Scan for the cell matching the given text and deliver its (X, Y) coordinate at center. 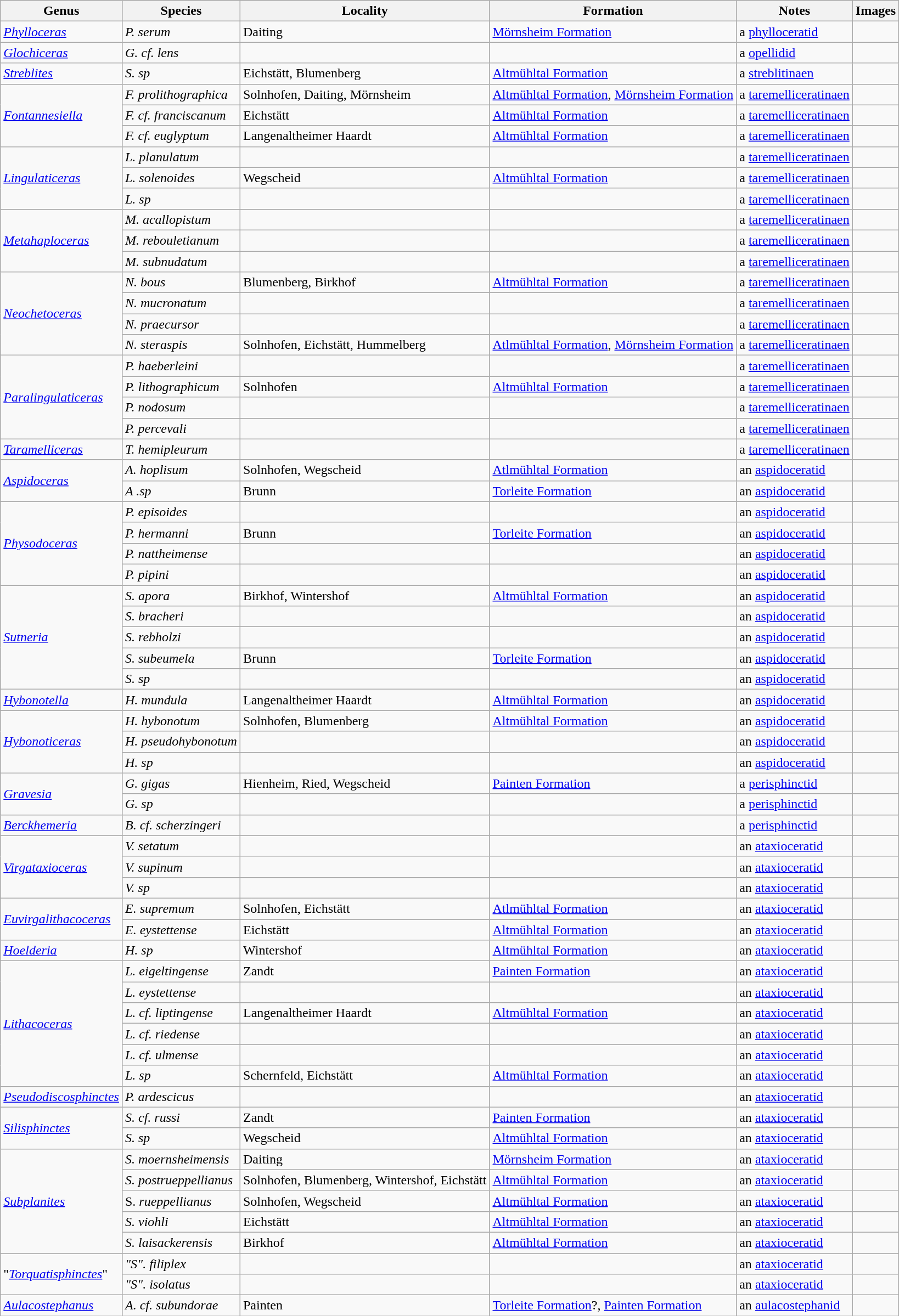
H. hybonotum (181, 721)
A .sp (181, 491)
Neochetoceras (61, 314)
Species (181, 11)
L. cf. ulmense (181, 1055)
P. nattheimense (181, 553)
Notes (795, 11)
a opellidid (795, 53)
Genus (61, 11)
H. pseudohybonotum (181, 742)
P. episoides (181, 512)
Blumenberg, Birkhof (364, 283)
Streblites (61, 74)
M. subnudatum (181, 262)
Virgataxioceras (61, 867)
Hoelderia (61, 951)
L. planulatum (181, 157)
Fontannesiella (61, 115)
Glochiceras (61, 53)
S. rebholzi (181, 637)
G. sp (181, 804)
a phylloceratid (795, 32)
Locality (364, 11)
Sutneria (61, 637)
"Torquatisphinctes" (61, 1274)
Lithacoceras (61, 1024)
N. bous (181, 283)
an aulacostephanid (795, 1306)
G. gigas (181, 783)
P. pipini (181, 574)
P. hermanni (181, 533)
S. cf. russi (181, 1117)
Solnhofen, Blumenberg (364, 721)
E. eystettense (181, 930)
H. mundula (181, 700)
Hienheim, Ried, Wegscheid (364, 783)
L. solenoides (181, 178)
Gravesia (61, 794)
M. rebouletianum (181, 240)
Subplanites (61, 1201)
F. prolithographica (181, 94)
Metahaploceras (61, 240)
F. cf. franciscanum (181, 115)
Atlmühltal Formation, Mörnsheim Formation (613, 345)
"S". filiplex (181, 1263)
E. supremum (181, 908)
B. cf. scherzingeri (181, 825)
V. supinum (181, 867)
Solnhofen, Eichstätt (364, 908)
S. rueppellianus (181, 1201)
Altmühltal Formation, Mörnsheim Formation (613, 94)
L. eigeltingense (181, 972)
P. percevali (181, 428)
S. laisackerensis (181, 1242)
S. bracheri (181, 617)
L. eystettense (181, 992)
S. viohli (181, 1222)
Paralingulaticeras (61, 397)
F. cf. euglyptum (181, 136)
N. mucronatum (181, 303)
V. sp (181, 888)
Hybonotella (61, 700)
Phylloceras (61, 32)
L. cf. liptingense (181, 1013)
P. serum (181, 32)
P. ardescicus (181, 1097)
G. cf. lens (181, 53)
Birkhof, Wintershof (364, 595)
Painten (364, 1306)
Solnhofen, Blumenberg, Wintershof, Eichstätt (364, 1180)
Schernfeld, Eichstätt (364, 1076)
P. haeberleini (181, 366)
Torleite Formation?, Painten Formation (613, 1306)
Birkhof (364, 1242)
S. apora (181, 595)
S. subeumela (181, 658)
Wintershof (364, 951)
A. cf. subundorae (181, 1306)
Euvirgalithacoceras (61, 919)
Solnhofen, Daiting, Mörnsheim (364, 94)
Images (875, 11)
Berckhemeria (61, 825)
N. praecursor (181, 324)
Formation (613, 11)
V. setatum (181, 846)
Aulacostephanus (61, 1306)
S. moernsheimensis (181, 1159)
Aspidoceras (61, 481)
T. hemipleurum (181, 449)
Silisphinctes (61, 1128)
"S". isolatus (181, 1285)
Hybonoticeras (61, 742)
S. postrueppellianus (181, 1180)
N. steraspis (181, 345)
Eichstätt, Blumenberg (364, 74)
Physodoceras (61, 543)
Solnhofen, Eichstätt, Hummelberg (364, 345)
Taramelliceras (61, 449)
M. acallopistum (181, 219)
A. hoplisum (181, 470)
L. cf. riedense (181, 1034)
Pseudodiscosphinctes (61, 1097)
P. nodosum (181, 408)
a streblitinaen (795, 74)
P. lithographicum (181, 387)
Lingulaticeras (61, 178)
Solnhofen (364, 387)
